Provide the (X, Y) coordinate of the cell's center where the given text is located.  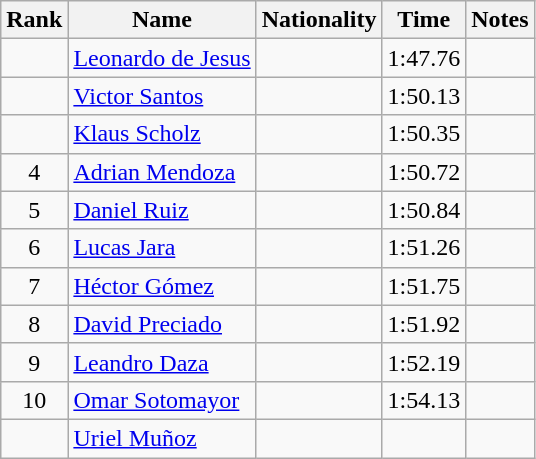
1:51.26 (424, 248)
5 (34, 210)
8 (34, 324)
Time (424, 20)
1:51.92 (424, 324)
Adrian Mendoza (162, 172)
Name (162, 20)
1:50.84 (424, 210)
Leandro Daza (162, 362)
Nationality (319, 20)
Omar Sotomayor (162, 400)
1:50.72 (424, 172)
1:51.75 (424, 286)
1:50.35 (424, 134)
1:50.13 (424, 96)
Notes (500, 20)
Daniel Ruiz (162, 210)
1:47.76 (424, 58)
1:52.19 (424, 362)
10 (34, 400)
Héctor Gómez (162, 286)
Klaus Scholz (162, 134)
Leonardo de Jesus (162, 58)
David Preciado (162, 324)
Victor Santos (162, 96)
4 (34, 172)
1:54.13 (424, 400)
7 (34, 286)
Rank (34, 20)
6 (34, 248)
9 (34, 362)
Uriel Muñoz (162, 438)
Lucas Jara (162, 248)
